Scan for the cell matching the given text and deliver its [X, Y] coordinate at center. 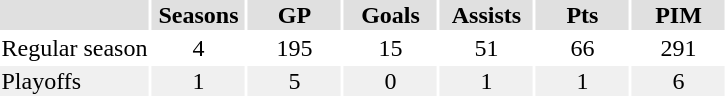
5 [294, 81]
291 [678, 48]
15 [390, 48]
Pts [582, 15]
Seasons [198, 15]
Regular season [74, 48]
4 [198, 48]
0 [390, 81]
GP [294, 15]
Goals [390, 15]
PIM [678, 15]
Assists [486, 15]
51 [486, 48]
Playoffs [74, 81]
6 [678, 81]
66 [582, 48]
195 [294, 48]
